Output the (x, y) coordinate of the center of the cell containing the given text.  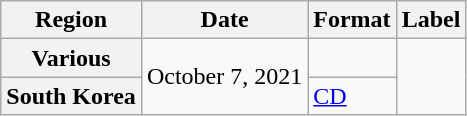
South Korea (72, 96)
Format (352, 20)
Date (224, 20)
Region (72, 20)
CD (352, 96)
Label (431, 20)
October 7, 2021 (224, 77)
Various (72, 58)
